Return the (x, y) coordinate for the center point of the cell that contains the specified text.  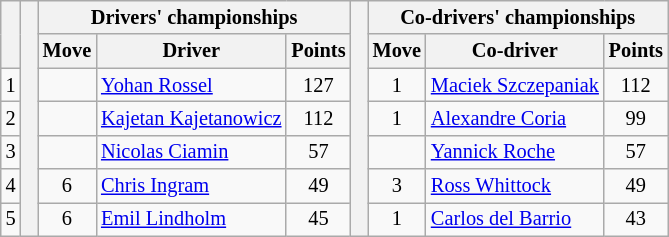
Alexandre Coria (515, 118)
4 (11, 186)
43 (636, 219)
Driver (191, 51)
Kajetan Kajetanowicz (191, 118)
99 (636, 118)
Maciek Szczepaniak (515, 85)
Emil Lindholm (191, 219)
Ross Whittock (515, 186)
Co-drivers' championships (518, 17)
Chris Ingram (191, 186)
Carlos del Barrio (515, 219)
Drivers' championships (194, 17)
Nicolas Ciamin (191, 152)
Yannick Roche (515, 152)
45 (318, 219)
Yohan Rossel (191, 85)
5 (11, 219)
2 (11, 118)
127 (318, 85)
Co-driver (515, 51)
